Return the [x, y] coordinate for the center point of the cell that contains the specified text.  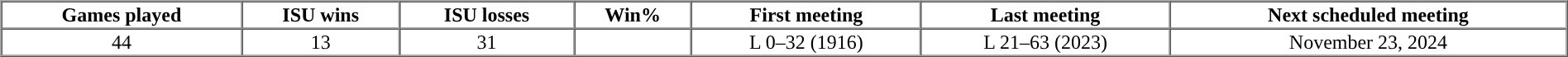
31 [486, 41]
Last meeting [1045, 15]
ISU wins [321, 15]
44 [122, 41]
ISU losses [486, 15]
Win% [633, 15]
November 23, 2024 [1368, 41]
Next scheduled meeting [1368, 15]
Games played [122, 15]
L 0–32 (1916) [806, 41]
First meeting [806, 15]
13 [321, 41]
L 21–63 (2023) [1045, 41]
